Output the [X, Y] coordinate of the center of the cell containing the given text.  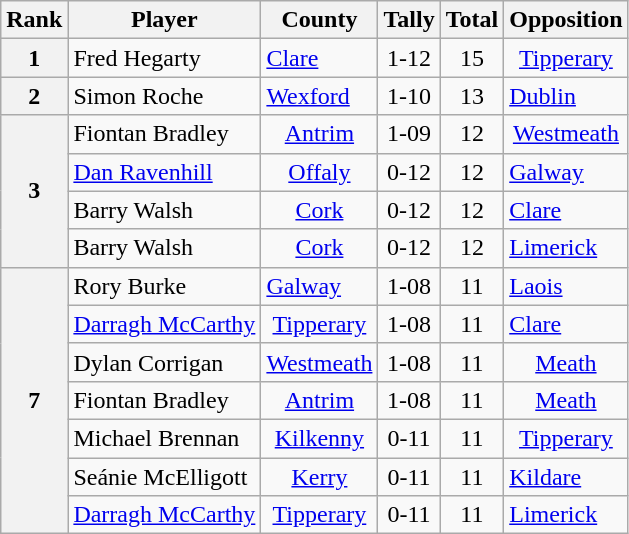
Kilkenny [320, 438]
7 [34, 400]
Dublin [566, 96]
Simon Roche [164, 96]
Offaly [320, 172]
Opposition [566, 20]
3 [34, 191]
Total [472, 20]
Player [164, 20]
1-10 [409, 96]
1 [34, 58]
Tally [409, 20]
1-09 [409, 134]
Michael Brennan [164, 438]
Dylan Corrigan [164, 362]
Wexford [320, 96]
Fred Hegarty [164, 58]
Rank [34, 20]
Dan Ravenhill [164, 172]
Kildare [566, 477]
1-12 [409, 58]
Seánie McElligott [164, 477]
Laois [566, 286]
13 [472, 96]
Kerry [320, 477]
County [320, 20]
Rory Burke [164, 286]
2 [34, 96]
15 [472, 58]
